Detect which cell encompasses the target text, then output its (X, Y) center coordinate. 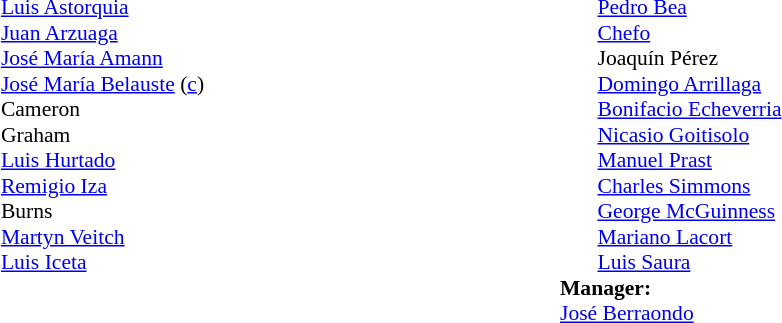
Manuel Prast (690, 161)
Luis Iceta (102, 263)
Remigio Iza (102, 186)
Luis Hurtado (102, 161)
Cameron (102, 109)
Graham (102, 135)
George McGuinness (690, 211)
Joaquín Pérez (690, 59)
Bonifacio Echeverria (690, 109)
Juan Arzuaga (102, 33)
Manager: (671, 288)
Mariano Lacort (690, 237)
José María Amann (102, 59)
José María Belauste (c) (102, 84)
Luis Saura (690, 263)
Martyn Veitch (102, 237)
Charles Simmons (690, 186)
Domingo Arrillaga (690, 84)
Chefo (690, 33)
Nicasio Goitisolo (690, 135)
Burns (102, 211)
